Capture the cell that displays the provided text and extract its (X, Y) central coordinate. 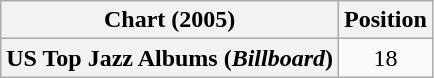
US Top Jazz Albums (Billboard) (170, 58)
Chart (2005) (170, 20)
Position (386, 20)
18 (386, 58)
